Locate the cell with the specified text and output its [X, Y] center coordinate. 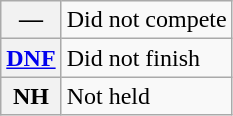
NH [31, 96]
Did not finish [146, 58]
Did not compete [146, 20]
Not held [146, 96]
DNF [31, 58]
— [31, 20]
